From the cell containing the given text, extract its center point as [x, y] coordinate. 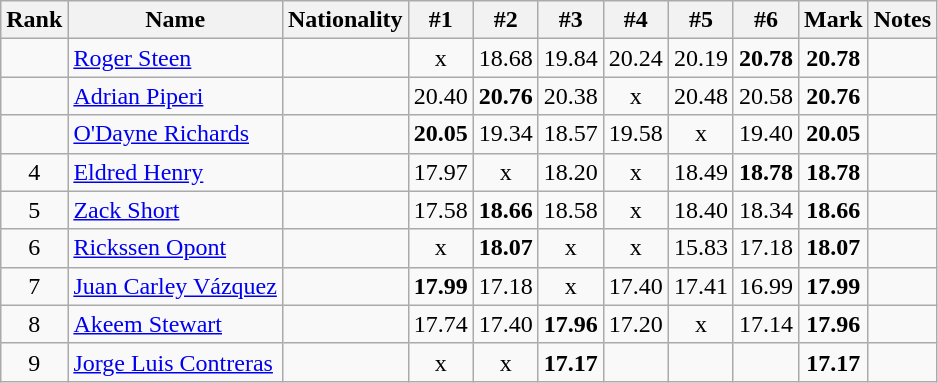
19.34 [506, 134]
#2 [506, 20]
15.83 [700, 248]
18.20 [570, 172]
19.40 [766, 134]
20.58 [766, 96]
Rickssen Opont [176, 248]
6 [34, 248]
17.41 [700, 286]
20.48 [700, 96]
18.40 [700, 210]
18.58 [570, 210]
Akeem Stewart [176, 324]
Jorge Luis Contreras [176, 362]
#1 [440, 20]
Juan Carley Vázquez [176, 286]
Mark [834, 20]
17.20 [636, 324]
19.84 [570, 58]
19.58 [636, 134]
18.57 [570, 134]
7 [34, 286]
9 [34, 362]
Adrian Piperi [176, 96]
Zack Short [176, 210]
O'Dayne Richards [176, 134]
Nationality [345, 20]
17.97 [440, 172]
18.68 [506, 58]
5 [34, 210]
16.99 [766, 286]
20.19 [700, 58]
18.34 [766, 210]
8 [34, 324]
#3 [570, 20]
20.24 [636, 58]
#6 [766, 20]
#4 [636, 20]
Rank [34, 20]
17.58 [440, 210]
4 [34, 172]
18.49 [700, 172]
17.74 [440, 324]
17.14 [766, 324]
#5 [700, 20]
Roger Steen [176, 58]
Name [176, 20]
20.38 [570, 96]
Eldred Henry [176, 172]
20.40 [440, 96]
Notes [902, 20]
